Return [X, Y] of the center of cell containing provided text 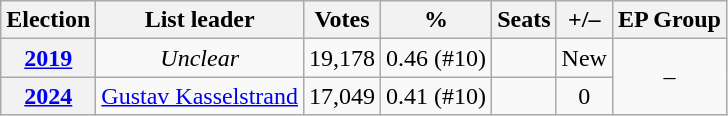
% [436, 20]
+/– [584, 20]
Election [48, 20]
0.41 (#10) [436, 96]
17,049 [342, 96]
List leader [200, 20]
New [584, 58]
0.46 (#10) [436, 58]
19,178 [342, 58]
– [669, 77]
0 [584, 96]
2019 [48, 58]
EP Group [669, 20]
Seats [524, 20]
Unclear [200, 58]
2024 [48, 96]
Votes [342, 20]
Gustav Kasselstrand [200, 96]
